Extract the [X, Y] coordinate from the center of the cell holding the provided text.  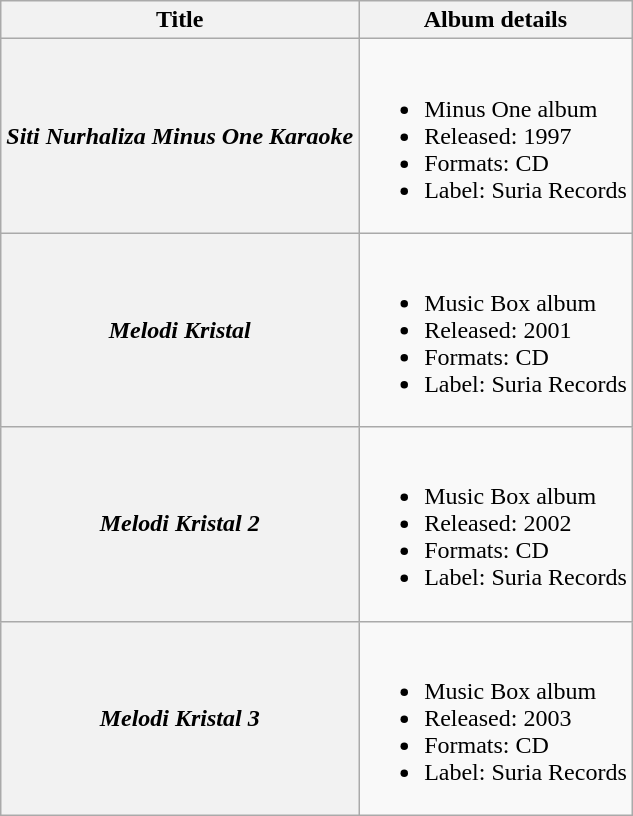
Album details [496, 20]
Music Box albumReleased: 2002Formats: CDLabel: Suria Records [496, 524]
Siti Nurhaliza Minus One Karaoke [180, 136]
Music Box albumReleased: 2001Formats: CDLabel: Suria Records [496, 330]
Melodi Kristal 3 [180, 718]
Title [180, 20]
Music Box albumReleased: 2003Formats: CDLabel: Suria Records [496, 718]
Melodi Kristal [180, 330]
Melodi Kristal 2 [180, 524]
Minus One albumReleased: 1997Formats: CDLabel: Suria Records [496, 136]
